For the text-containing cell, return its midpoint in [X, Y] coordinate format. 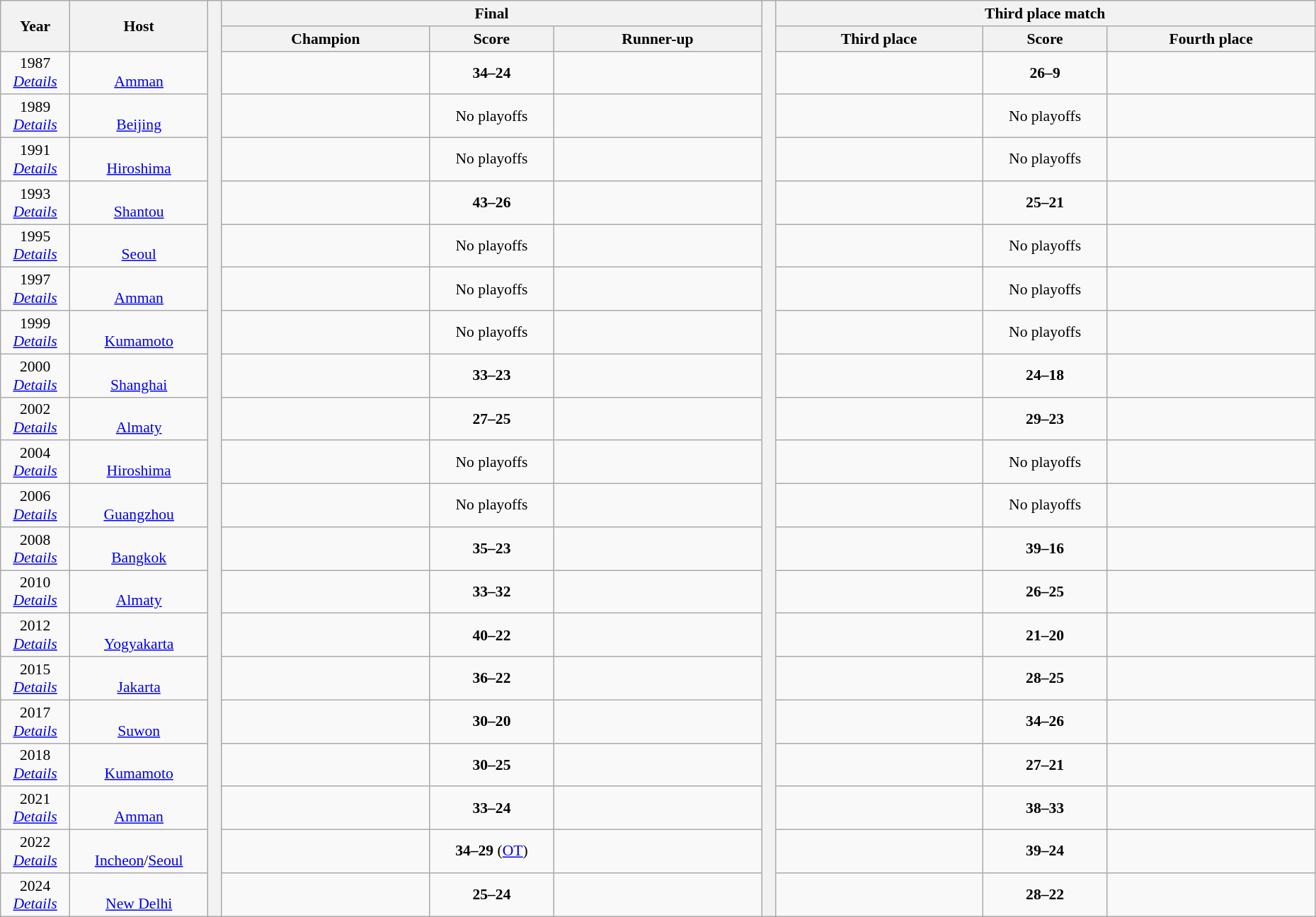
33–32 [492, 592]
1999Details [35, 333]
1991Details [35, 160]
Year [35, 25]
21–20 [1045, 635]
2010Details [35, 592]
34–29 (OT) [492, 852]
Final [491, 13]
2017Details [35, 722]
25–21 [1045, 202]
Host [139, 25]
2024Details [35, 894]
40–22 [492, 635]
34–24 [492, 72]
39–24 [1045, 852]
Shanghai [139, 375]
2002Details [35, 419]
1987Details [35, 72]
2000Details [35, 375]
25–24 [492, 894]
35–23 [492, 549]
Beijing [139, 116]
36–22 [492, 678]
1993Details [35, 202]
28–25 [1045, 678]
Yogyakarta [139, 635]
27–25 [492, 419]
2015Details [35, 678]
Guangzhou [139, 505]
Incheon/Seoul [139, 852]
29–23 [1045, 419]
33–24 [492, 808]
2008Details [35, 549]
43–26 [492, 202]
2012Details [35, 635]
Third place match [1045, 13]
Suwon [139, 722]
Third place [879, 39]
Seoul [139, 246]
2006Details [35, 505]
26–9 [1045, 72]
Runner-up [657, 39]
38–33 [1045, 808]
30–20 [492, 722]
2004Details [35, 463]
33–23 [492, 375]
Bangkok [139, 549]
28–22 [1045, 894]
Fourth place [1211, 39]
Jakarta [139, 678]
Champion [326, 39]
2022Details [35, 852]
1997Details [35, 289]
26–25 [1045, 592]
1995Details [35, 246]
Shantou [139, 202]
2021Details [35, 808]
39–16 [1045, 549]
1989Details [35, 116]
30–25 [492, 764]
24–18 [1045, 375]
2018Details [35, 764]
27–21 [1045, 764]
34–26 [1045, 722]
New Delhi [139, 894]
